Detect which cell encompasses the target text, then output its [x, y] center coordinate. 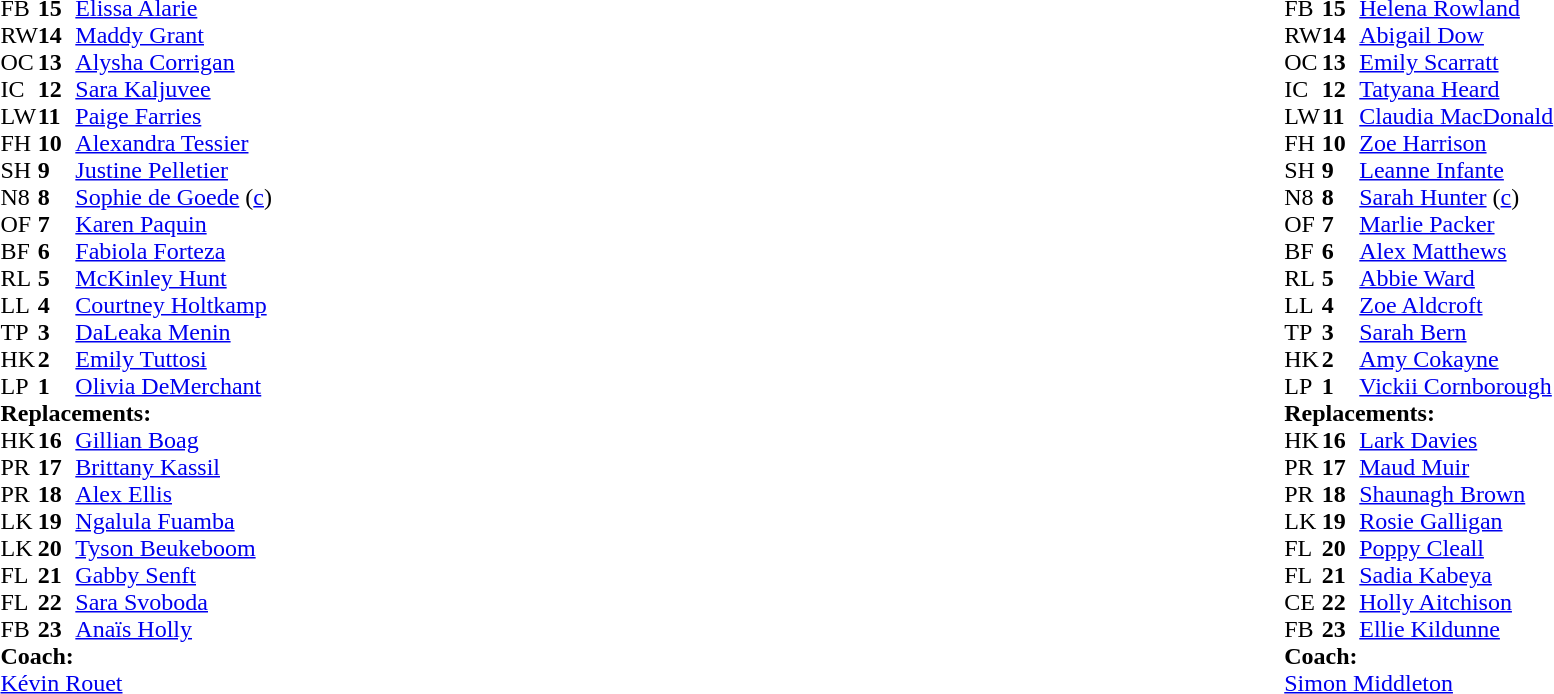
McKinley Hunt [174, 278]
Tatyana Heard [1456, 90]
Shaunagh Brown [1456, 494]
Gabby Senft [174, 576]
Sara Svoboda [174, 602]
Justine Pelletier [174, 170]
Fabiola Forteza [174, 252]
Ngalula Fuamba [174, 522]
DaLeaka Menin [174, 332]
Maud Muir [1456, 468]
Amy Cokayne [1456, 360]
Abbie Ward [1456, 278]
Marlie Packer [1456, 224]
Abigail Dow [1456, 36]
Anaïs Holly [174, 630]
Ellie Kildunne [1456, 630]
Alysha Corrigan [174, 62]
Brittany Kassil [174, 468]
Tyson Beukeboom [174, 548]
Sarah Hunter (c) [1456, 198]
Sarah Bern [1456, 332]
Leanne Infante [1456, 170]
Alex Matthews [1456, 252]
Sadia Kabeya [1456, 576]
Zoe Harrison [1456, 144]
Poppy Cleall [1456, 548]
Emily Scarratt [1456, 62]
Gillian Boag [174, 440]
Alexandra Tessier [174, 144]
Lark Davies [1456, 440]
Vickii Cornborough [1456, 386]
Holly Aitchison [1456, 602]
Courtney Holtkamp [174, 306]
Claudia MacDonald [1456, 116]
Maddy Grant [174, 36]
Sophie de Goede (c) [174, 198]
Olivia DeMerchant [174, 386]
Paige Farries [174, 116]
Emily Tuttosi [174, 360]
Alex Ellis [174, 494]
Rosie Galligan [1456, 522]
Karen Paquin [174, 224]
CE [1303, 602]
Sara Kaljuvee [174, 90]
Zoe Aldcroft [1456, 306]
